Find where the given text appears and provide that cell's center as (X, Y) coordinate. 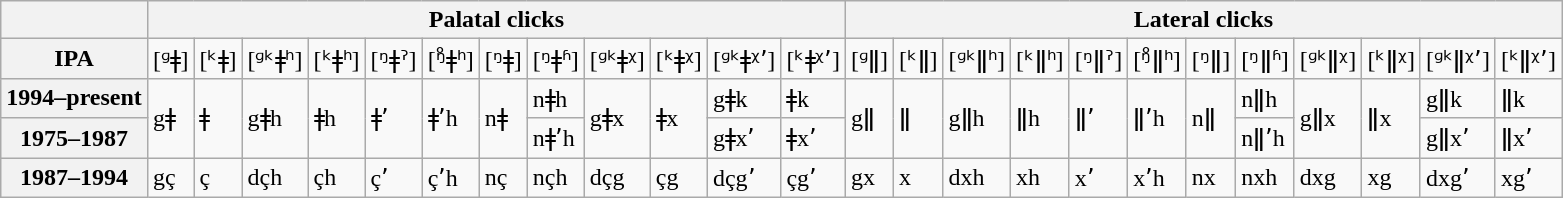
dçh (275, 178)
gǁx (1328, 118)
[ᵑǂ] (503, 59)
gǂk (744, 98)
nǁ (1211, 118)
nǂ (503, 118)
xg (1392, 178)
ǂx (678, 118)
ǁ (918, 118)
çʼ (394, 178)
nǁʼh (1266, 138)
çʼh (450, 178)
[ᵑǁˀ] (1098, 59)
ǁxʼ (1528, 138)
ǂʼh (450, 118)
xh (1040, 178)
[ᶢǂ] (170, 59)
nǂʼh (556, 138)
dçg (617, 178)
IPA (74, 59)
Lateral clicks (1203, 20)
çg (678, 178)
nçh (556, 178)
ǁh (1040, 118)
ǁʼ (1098, 118)
[ᵏǂᵡʼ] (814, 59)
nx (1211, 178)
[ᶢǁ] (869, 59)
gǂx (617, 118)
dxh (977, 178)
çgʼ (814, 178)
x (918, 178)
gǂ (170, 118)
gǂh (275, 118)
ǂ (218, 118)
[ᵑ̊ǂʰ] (450, 59)
nxh (1266, 178)
nǁh (1266, 98)
Palatal clicks (496, 20)
[ᶢᵏǂᵡʼ] (744, 59)
ǂxʼ (814, 138)
gǁh (977, 118)
[ᵑǂˀ] (394, 59)
[ᶢᵏǂʰ] (275, 59)
1975–1987 (74, 138)
ǂh (336, 118)
xgʼ (1528, 178)
xʼh (1158, 178)
nǂh (556, 98)
gǁxʼ (1458, 138)
ǁx (1392, 118)
[ᵏǁʰ] (1040, 59)
gx (869, 178)
[ᵏǂ] (218, 59)
[ᵑǂʱ] (556, 59)
[ᶢᵏǂᵡ] (617, 59)
gǂxʼ (744, 138)
[ᵏǂᵡ] (678, 59)
gǁk (1458, 98)
ǁk (1528, 98)
[ᵏǁ] (918, 59)
dxgʼ (1458, 178)
çh (336, 178)
1994–present (74, 98)
[ᵏǁᵡ] (1392, 59)
gǁ (869, 118)
dçgʼ (744, 178)
ǂʼ (394, 118)
nç (503, 178)
[ᵑ̊ǁʰ] (1158, 59)
[ᵏǁᵡʼ] (1528, 59)
[ᵑǁ] (1211, 59)
1987–1994 (74, 178)
gç (170, 178)
ǁʼh (1158, 118)
xʼ (1098, 178)
[ᶢᵏǁᵡʼ] (1458, 59)
[ᵑǁʱ] (1266, 59)
[ᵏǂʰ] (336, 59)
[ᶢᵏǁʰ] (977, 59)
dxg (1328, 178)
ç (218, 178)
ǂk (814, 98)
[ᶢᵏǁᵡ] (1328, 59)
